Provide the (X, Y) coordinate of the cell's center where the given text is located.  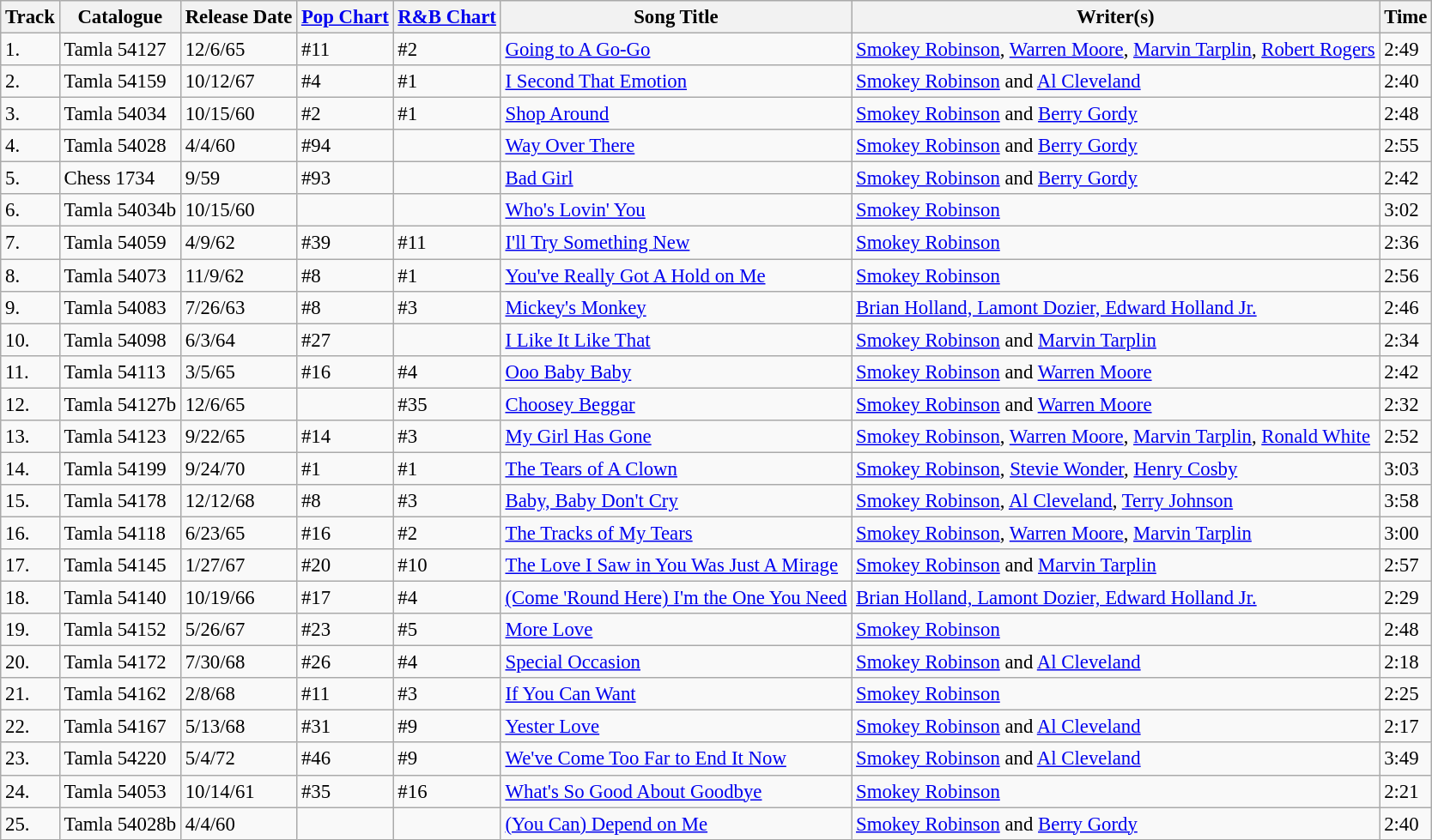
2:25 (1406, 694)
More Love (677, 630)
You've Really Got A Hold on Me (677, 275)
21. (30, 694)
16. (30, 533)
6/3/64 (239, 340)
My Girl Has Gone (677, 437)
Tamla 54199 (120, 468)
Tamla 54172 (120, 662)
2/8/68 (239, 694)
2:32 (1406, 404)
Shop Around (677, 114)
3:58 (1406, 501)
3:00 (1406, 533)
Ooo Baby Baby (677, 372)
#27 (345, 340)
6/23/65 (239, 533)
Yester Love (677, 727)
What's So Good About Goodbye (677, 791)
Tamla 54159 (120, 82)
9. (30, 307)
Tamla 54167 (120, 727)
4. (30, 146)
#10 (446, 565)
2:55 (1406, 146)
12/12/68 (239, 501)
I Second That Emotion (677, 82)
1. (30, 50)
Track (30, 17)
24. (30, 791)
10/14/61 (239, 791)
(You Can) Depend on Me (677, 824)
14. (30, 468)
Pop Chart (345, 17)
2:34 (1406, 340)
11/9/62 (239, 275)
Bad Girl (677, 178)
Tamla 54127 (120, 50)
2:21 (1406, 791)
12. (30, 404)
9/22/65 (239, 437)
#26 (345, 662)
22. (30, 727)
Tamla 54162 (120, 694)
9/24/70 (239, 468)
19. (30, 630)
2:52 (1406, 437)
20. (30, 662)
2:36 (1406, 243)
5. (30, 178)
5/4/72 (239, 759)
1/27/67 (239, 565)
Writer(s) (1116, 17)
13. (30, 437)
3:49 (1406, 759)
23. (30, 759)
Tamla 54113 (120, 372)
The Tears of A Clown (677, 468)
3/5/65 (239, 372)
#31 (345, 727)
4/9/62 (239, 243)
5/13/68 (239, 727)
#39 (345, 243)
11. (30, 372)
Time (1406, 17)
10/19/66 (239, 598)
3:03 (1406, 468)
9/59 (239, 178)
Going to A Go-Go (677, 50)
17. (30, 565)
7/26/63 (239, 307)
#17 (345, 598)
Baby, Baby Don't Cry (677, 501)
The Tracks of My Tears (677, 533)
10. (30, 340)
Tamla 54034b (120, 210)
I Like It Like That (677, 340)
2:57 (1406, 565)
2:29 (1406, 598)
Tamla 54083 (120, 307)
Smokey Robinson, Al Cleveland, Terry Johnson (1116, 501)
#5 (446, 630)
Tamla 54118 (120, 533)
Special Occasion (677, 662)
If You Can Want (677, 694)
Chess 1734 (120, 178)
#46 (345, 759)
Tamla 54123 (120, 437)
Tamla 54059 (120, 243)
Mickey's Monkey (677, 307)
Tamla 54028b (120, 824)
Tamla 54140 (120, 598)
Tamla 54127b (120, 404)
Way Over There (677, 146)
Who's Lovin' You (677, 210)
25. (30, 824)
The Love I Saw in You Was Just A Mirage (677, 565)
2:49 (1406, 50)
Tamla 54220 (120, 759)
Choosey Beggar (677, 404)
2:46 (1406, 307)
Catalogue (120, 17)
Release Date (239, 17)
6. (30, 210)
15. (30, 501)
Tamla 54152 (120, 630)
2. (30, 82)
2:56 (1406, 275)
8. (30, 275)
Tamla 54178 (120, 501)
Tamla 54098 (120, 340)
We've Come Too Far to End It Now (677, 759)
Smokey Robinson, Warren Moore, Marvin Tarplin (1116, 533)
#20 (345, 565)
Tamla 54034 (120, 114)
2:17 (1406, 727)
Smokey Robinson, Warren Moore, Marvin Tarplin, Robert Rogers (1116, 50)
#94 (345, 146)
Tamla 54053 (120, 791)
7. (30, 243)
18. (30, 598)
#14 (345, 437)
Smokey Robinson, Warren Moore, Marvin Tarplin, Ronald White (1116, 437)
Tamla 54028 (120, 146)
7/30/68 (239, 662)
#93 (345, 178)
Tamla 54145 (120, 565)
Tamla 54073 (120, 275)
(Come 'Round Here) I'm the One You Need (677, 598)
Song Title (677, 17)
10/12/67 (239, 82)
3:02 (1406, 210)
2:18 (1406, 662)
#23 (345, 630)
Smokey Robinson, Stevie Wonder, Henry Cosby (1116, 468)
5/26/67 (239, 630)
I'll Try Something New (677, 243)
3. (30, 114)
R&B Chart (446, 17)
